Provide the (X, Y) coordinate of the cell's center where the given text is located.  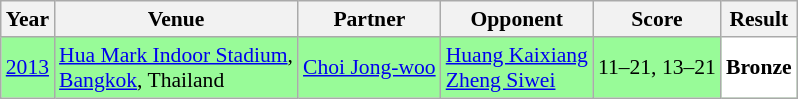
Score (657, 19)
Choi Jong-woo (370, 68)
Partner (370, 19)
11–21, 13–21 (657, 68)
Bronze (759, 68)
Opponent (517, 19)
Hua Mark Indoor Stadium,Bangkok, Thailand (176, 68)
Result (759, 19)
Huang Kaixiang Zheng Siwei (517, 68)
Venue (176, 19)
Year (28, 19)
2013 (28, 68)
